Pinpoint the cell where the given text exists, returning its (X, Y) midpoint coordinate. 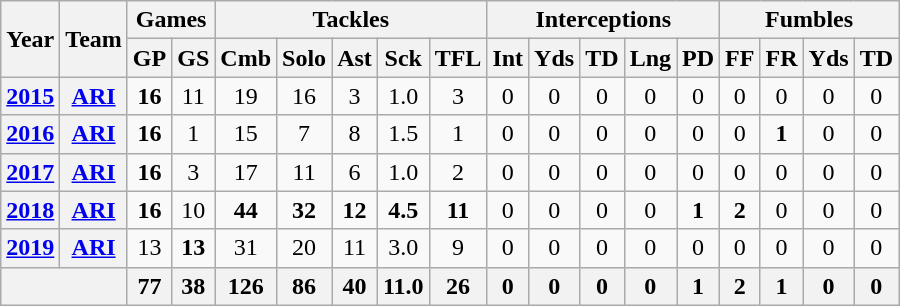
2016 (30, 134)
2017 (30, 172)
FF (740, 58)
Tackles (351, 20)
31 (246, 248)
11.0 (403, 286)
40 (355, 286)
2015 (30, 96)
9 (458, 248)
32 (304, 210)
26 (458, 286)
2018 (30, 210)
86 (304, 286)
PD (698, 58)
Solo (304, 58)
TFL (458, 58)
GS (194, 58)
1.5 (403, 134)
GP (149, 58)
Ast (355, 58)
12 (355, 210)
Fumbles (810, 20)
77 (149, 286)
7 (304, 134)
Year (30, 39)
15 (246, 134)
Sck (403, 58)
3.0 (403, 248)
Team (94, 39)
20 (304, 248)
Lng (650, 58)
Interceptions (604, 20)
10 (194, 210)
Cmb (246, 58)
126 (246, 286)
17 (246, 172)
Int (508, 58)
2019 (30, 248)
19 (246, 96)
44 (246, 210)
38 (194, 286)
FR (782, 58)
6 (355, 172)
8 (355, 134)
4.5 (403, 210)
Games (170, 20)
